From the cell containing the given text, extract its center point as [x, y] coordinate. 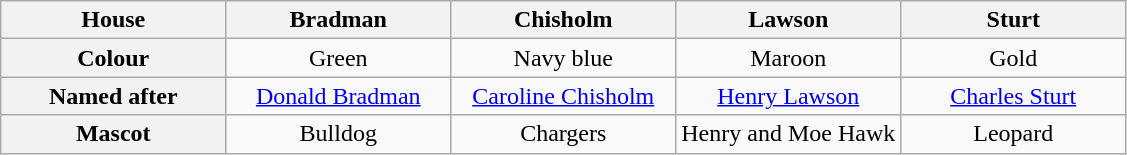
Lawson [788, 20]
Mascot [114, 134]
House [114, 20]
Caroline Chisholm [564, 96]
Navy blue [564, 58]
Chisholm [564, 20]
Green [338, 58]
Henry Lawson [788, 96]
Charles Sturt [1014, 96]
Bradman [338, 20]
Maroon [788, 58]
Leopard [1014, 134]
Colour [114, 58]
Bulldog [338, 134]
Named after [114, 96]
Sturt [1014, 20]
Henry and Moe Hawk [788, 134]
Gold [1014, 58]
Chargers [564, 134]
Donald Bradman [338, 96]
